Scan for the cell matching the given text and deliver its [X, Y] coordinate at center. 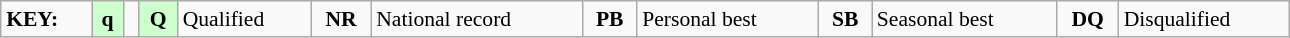
National record [476, 19]
Seasonal best [964, 19]
KEY: [46, 19]
SB [846, 19]
PB [610, 19]
q [108, 19]
NR [341, 19]
DQ [1088, 19]
Q [158, 19]
Personal best [728, 19]
Qualified [244, 19]
Disqualified [1204, 19]
